Detect which cell encompasses the target text, then output its [X, Y] center coordinate. 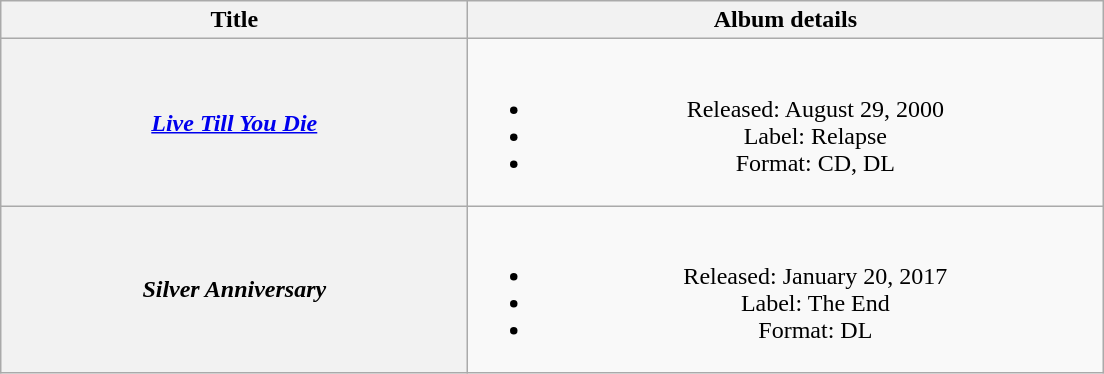
Live Till You Die [234, 122]
Title [234, 20]
Silver Anniversary [234, 290]
Album details [786, 20]
Released: August 29, 2000Label: RelapseFormat: CD, DL [786, 122]
Released: January 20, 2017Label: The EndFormat: DL [786, 290]
